Locate the cell with the specified text and output its [x, y] center coordinate. 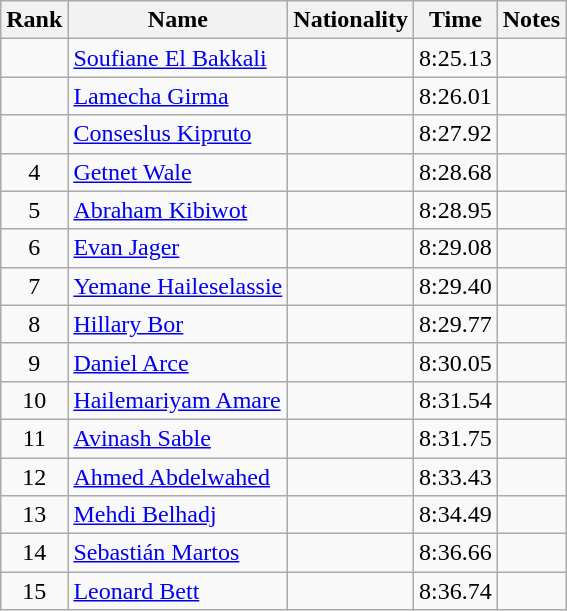
8:31.54 [456, 400]
Avinash Sable [178, 438]
Mehdi Belhadj [178, 515]
Soufiane El Bakkali [178, 58]
10 [34, 400]
8:28.68 [456, 172]
7 [34, 286]
Nationality [351, 20]
9 [34, 362]
8 [34, 324]
13 [34, 515]
4 [34, 172]
Name [178, 20]
15 [34, 591]
Daniel Arce [178, 362]
8:36.66 [456, 553]
Ahmed Abdelwahed [178, 477]
Rank [34, 20]
8:29.08 [456, 248]
Conseslus Kipruto [178, 134]
Hailemariyam Amare [178, 400]
5 [34, 210]
8:26.01 [456, 96]
Time [456, 20]
8:29.40 [456, 286]
Leonard Bett [178, 591]
8:31.75 [456, 438]
8:25.13 [456, 58]
Hillary Bor [178, 324]
Getnet Wale [178, 172]
Sebastián Martos [178, 553]
11 [34, 438]
Evan Jager [178, 248]
8:30.05 [456, 362]
Yemane Haileselassie [178, 286]
6 [34, 248]
8:36.74 [456, 591]
14 [34, 553]
Abraham Kibiwot [178, 210]
Notes [531, 20]
8:34.49 [456, 515]
8:33.43 [456, 477]
8:28.95 [456, 210]
Lamecha Girma [178, 96]
12 [34, 477]
8:27.92 [456, 134]
8:29.77 [456, 324]
